Search for the cell housing the specified text and yield its (X, Y) center coordinate. 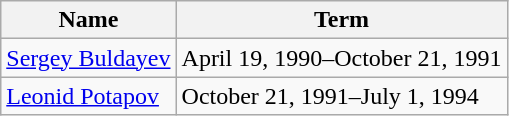
Sergey Buldayev (88, 58)
Name (88, 20)
October 21, 1991–July 1, 1994 (342, 96)
April 19, 1990–October 21, 1991 (342, 58)
Term (342, 20)
Leonid Potapov (88, 96)
